Scan for the cell matching the given text and deliver its [X, Y] coordinate at center. 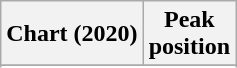
Chart (2020) [72, 34]
Peak position [189, 34]
